Scan for the cell matching the given text and deliver its (X, Y) coordinate at center. 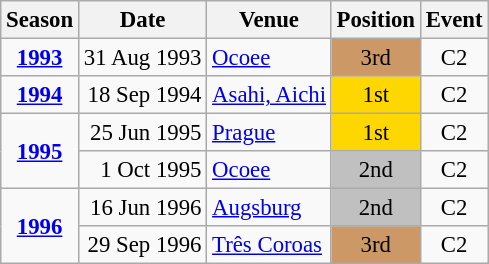
1994 (40, 95)
Season (40, 20)
Asahi, Aichi (269, 95)
Event (454, 20)
1 Oct 1995 (142, 170)
1996 (40, 226)
16 Jun 1996 (142, 208)
Position (376, 20)
1995 (40, 152)
Augsburg (269, 208)
31 Aug 1993 (142, 58)
Date (142, 20)
Três Coroas (269, 245)
1993 (40, 58)
25 Jun 1995 (142, 133)
Prague (269, 133)
Venue (269, 20)
29 Sep 1996 (142, 245)
18 Sep 1994 (142, 95)
